Determine the (X, Y) coordinate at the center of the cell enclosing the given text.  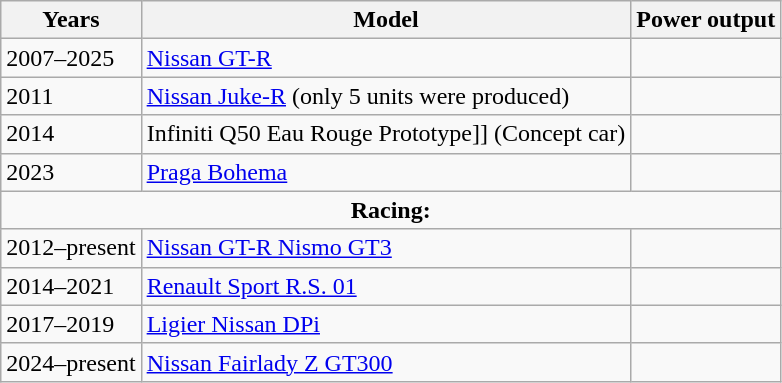
Nissan Fairlady Z GT300 (386, 362)
2007–2025 (71, 58)
Infiniti Q50 Eau Rouge Prototype]] (Concept car) (386, 134)
Nissan GT-R Nismo GT3 (386, 248)
Ligier Nissan DPi (386, 324)
2014–2021 (71, 286)
Nissan GT-R (386, 58)
2012–present (71, 248)
Model (386, 20)
Praga Bohema (386, 172)
Power output (706, 20)
Years (71, 20)
Racing: (391, 210)
2023 (71, 172)
Renault Sport R.S. 01 (386, 286)
2017–2019 (71, 324)
Nissan Juke-R (only 5 units were produced) (386, 96)
2011 (71, 96)
2024–present (71, 362)
2014 (71, 134)
